Determine the (x, y) coordinate at the center of the cell enclosing the given text.  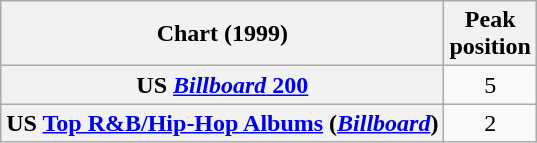
Chart (1999) (222, 34)
Peakposition (490, 34)
2 (490, 123)
US Billboard 200 (222, 85)
US Top R&B/Hip-Hop Albums (Billboard) (222, 123)
5 (490, 85)
